For the text-containing cell, return its midpoint in (x, y) coordinate format. 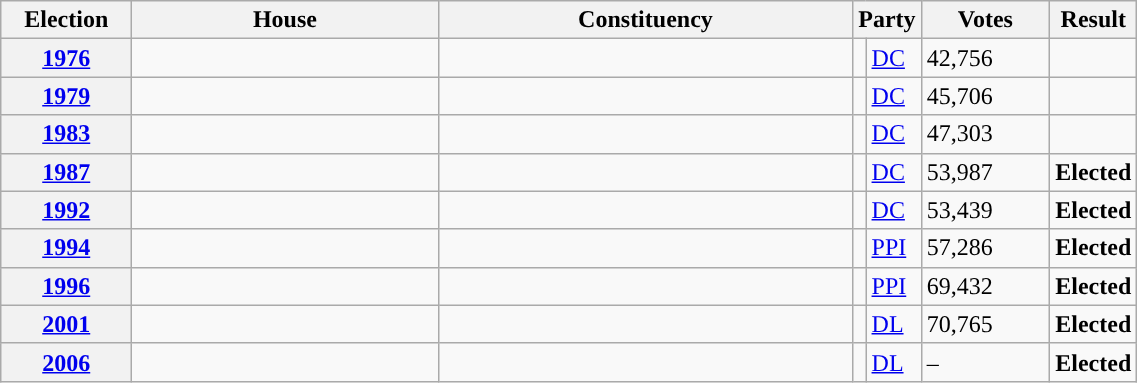
47,303 (986, 134)
2006 (66, 362)
House (285, 20)
1976 (66, 58)
Election (66, 20)
Constituency (646, 20)
1996 (66, 286)
57,286 (986, 248)
1983 (66, 134)
1992 (66, 210)
1979 (66, 96)
45,706 (986, 96)
1987 (66, 172)
Votes (986, 20)
53,987 (986, 172)
69,432 (986, 286)
– (986, 362)
53,439 (986, 210)
42,756 (986, 58)
Result (1094, 20)
Party (887, 20)
2001 (66, 324)
1994 (66, 248)
70,765 (986, 324)
